Identify which cell holds the provided text, then report its [x, y] central coordinate. 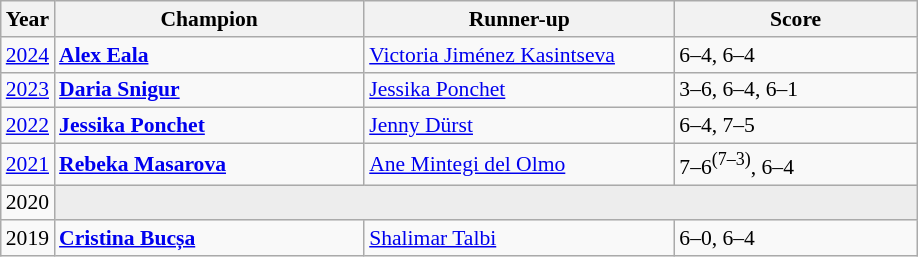
6–4, 6–4 [796, 55]
Daria Snigur [209, 90]
Champion [209, 19]
Shalimar Talbi [519, 239]
Ane Mintegi del Olmo [519, 164]
2022 [28, 126]
Jenny Dürst [519, 126]
6–4, 7–5 [796, 126]
2020 [28, 203]
2021 [28, 164]
Alex Eala [209, 55]
2024 [28, 55]
Runner-up [519, 19]
Year [28, 19]
Victoria Jiménez Kasintseva [519, 55]
3–6, 6–4, 6–1 [796, 90]
Cristina Bucșa [209, 239]
7–6(7–3), 6–4 [796, 164]
Score [796, 19]
2019 [28, 239]
Rebeka Masarova [209, 164]
2023 [28, 90]
6–0, 6–4 [796, 239]
